For the text-containing cell, return its midpoint in (x, y) coordinate format. 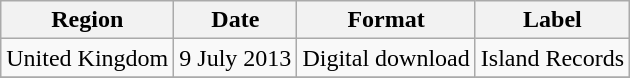
Date (236, 20)
Format (386, 20)
Label (552, 20)
Island Records (552, 58)
United Kingdom (88, 58)
9 July 2013 (236, 58)
Digital download (386, 58)
Region (88, 20)
